Detect which cell encompasses the target text, then output its [x, y] center coordinate. 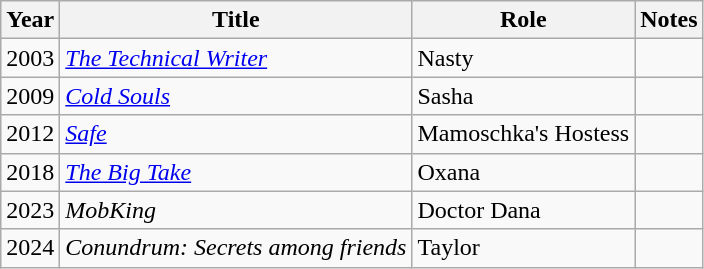
2018 [30, 172]
2009 [30, 96]
The Technical Writer [236, 58]
Notes [669, 20]
Oxana [524, 172]
Sasha [524, 96]
2012 [30, 134]
Mamoschka's Hostess [524, 134]
Year [30, 20]
2024 [30, 248]
2023 [30, 210]
Doctor Dana [524, 210]
Role [524, 20]
Nasty [524, 58]
Safe [236, 134]
Conundrum: Secrets among friends [236, 248]
2003 [30, 58]
Taylor [524, 248]
Cold Souls [236, 96]
MobKing [236, 210]
The Big Take [236, 172]
Title [236, 20]
